Provide the [X, Y] coordinate of the cell's center where the given text is located.  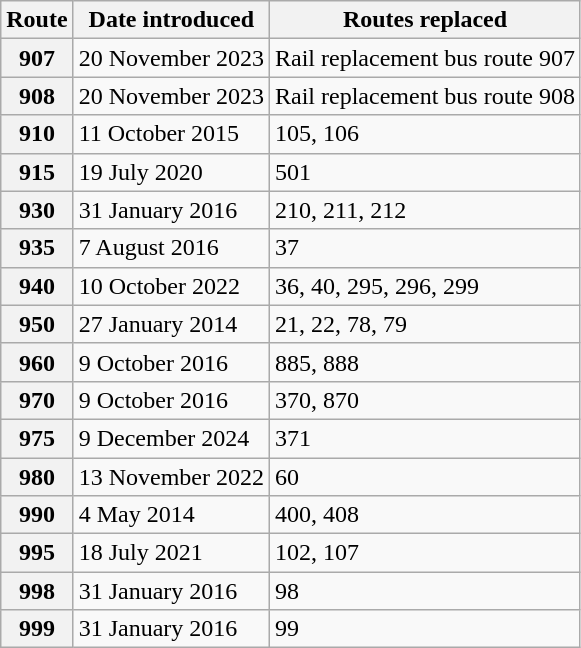
908 [37, 96]
21, 22, 78, 79 [426, 324]
915 [37, 172]
Route [37, 20]
36, 40, 295, 296, 299 [426, 286]
980 [37, 477]
975 [37, 438]
37 [426, 248]
935 [37, 248]
370, 870 [426, 400]
210, 211, 212 [426, 210]
11 October 2015 [171, 134]
Rail replacement bus route 907 [426, 58]
990 [37, 515]
105, 106 [426, 134]
910 [37, 134]
999 [37, 629]
501 [426, 172]
970 [37, 400]
7 August 2016 [171, 248]
60 [426, 477]
98 [426, 591]
19 July 2020 [171, 172]
27 January 2014 [171, 324]
Routes replaced [426, 20]
9 December 2024 [171, 438]
995 [37, 553]
400, 408 [426, 515]
940 [37, 286]
960 [37, 362]
998 [37, 591]
950 [37, 324]
102, 107 [426, 553]
4 May 2014 [171, 515]
Rail replacement bus route 908 [426, 96]
930 [37, 210]
885, 888 [426, 362]
907 [37, 58]
Date introduced [171, 20]
13 November 2022 [171, 477]
371 [426, 438]
99 [426, 629]
10 October 2022 [171, 286]
18 July 2021 [171, 553]
